Output the [X, Y] coordinate of the center of the cell containing the given text.  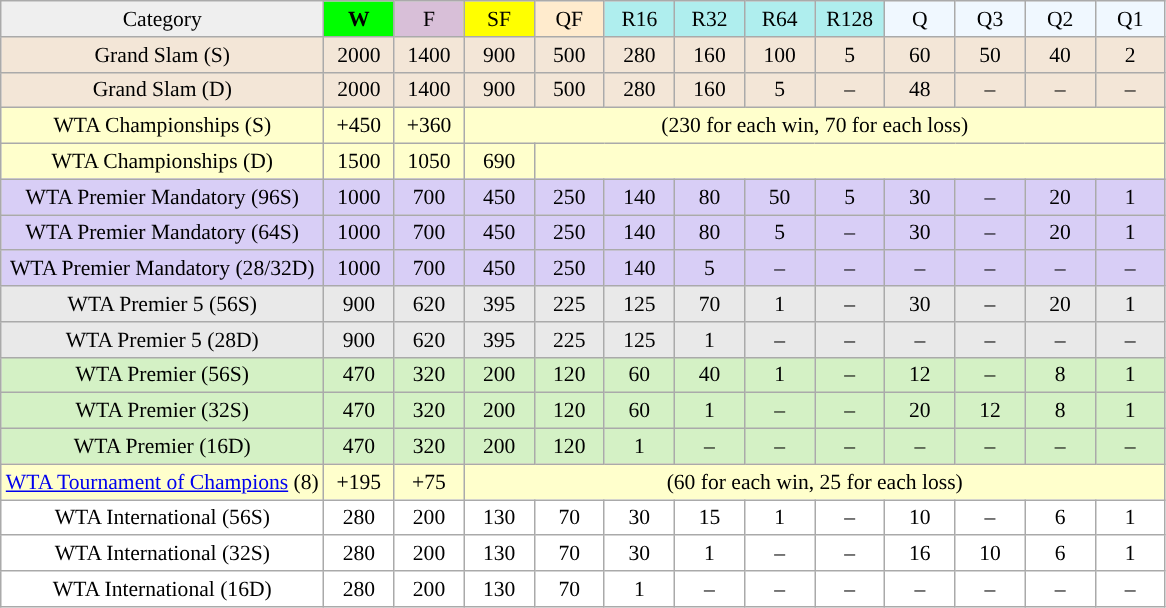
WTA Premier Mandatory (64S) [162, 233]
(60 for each win, 25 for each loss) [814, 482]
1050 [429, 162]
2 [1130, 55]
690 [499, 162]
WTA Premier (16D) [162, 447]
Grand Slam (S) [162, 55]
16 [920, 554]
WTA Championships (D) [162, 162]
WTA Premier (56S) [162, 375]
48 [920, 90]
R16 [639, 19]
15 [709, 518]
(230 for each win, 70 for each loss) [814, 126]
WTA Premier (32S) [162, 411]
100 [780, 55]
WTA Premier 5 (28D) [162, 340]
+195 [359, 482]
+450 [359, 126]
1500 [359, 162]
WTA Premier 5 (56S) [162, 304]
WTA Premier Mandatory (96S) [162, 197]
R128 [850, 19]
W [359, 19]
Grand Slam (D) [162, 90]
R32 [709, 19]
F [429, 19]
Category [162, 19]
QF [569, 19]
Q3 [990, 19]
R64 [780, 19]
WTA Tournament of Champions (8) [162, 482]
WTA International (32S) [162, 554]
WTA International (56S) [162, 518]
WTA Premier Mandatory (28/32D) [162, 269]
WTA International (16D) [162, 589]
Q2 [1060, 19]
Q1 [1130, 19]
WTA Championships (S) [162, 126]
+360 [429, 126]
SF [499, 19]
+75 [429, 482]
Q [920, 19]
